Search for the cell housing the specified text and yield its (X, Y) center coordinate. 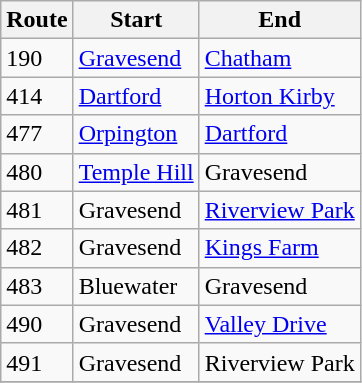
491 (37, 362)
480 (37, 172)
Horton Kirby (280, 96)
477 (37, 134)
190 (37, 58)
Chatham (280, 58)
482 (37, 248)
Kings Farm (280, 248)
Valley Drive (280, 324)
Temple Hill (136, 172)
414 (37, 96)
Bluewater (136, 286)
483 (37, 286)
End (280, 20)
Orpington (136, 134)
490 (37, 324)
481 (37, 210)
Route (37, 20)
Start (136, 20)
